Extract the [x, y] coordinate from the center of the cell holding the provided text.  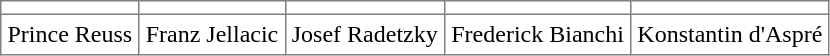
Prince Reuss [70, 34]
Franz Jellacic [212, 34]
Frederick Bianchi [537, 34]
Josef Radetzky [364, 34]
Konstantin d'Aspré [730, 34]
